Scan for the cell matching the given text and deliver its (X, Y) coordinate at center. 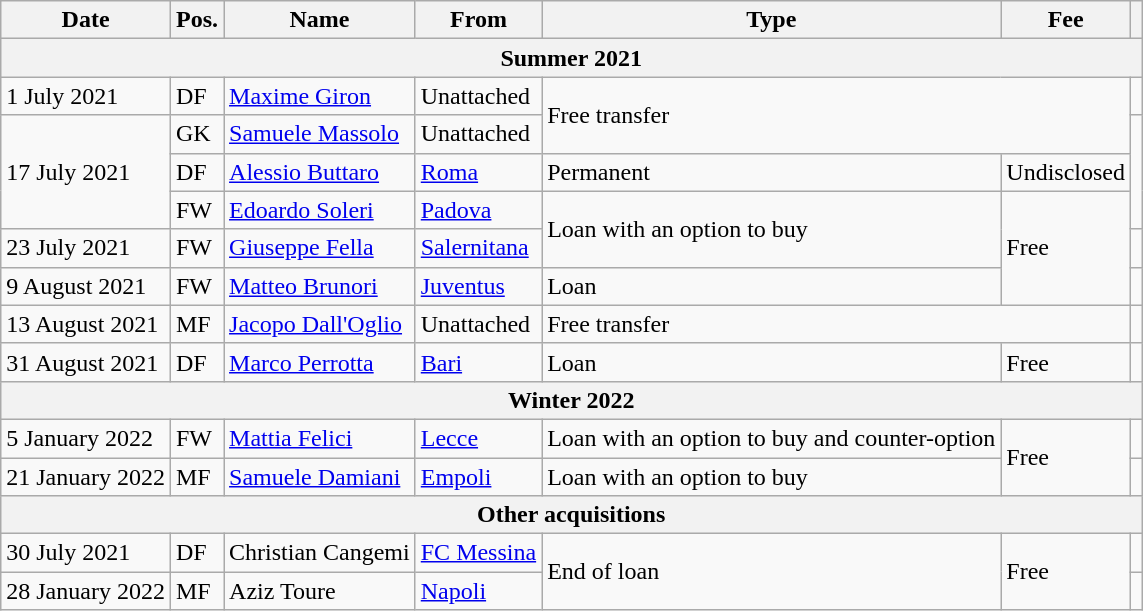
1 July 2021 (86, 96)
28 January 2022 (86, 591)
Juventus (478, 286)
Jacopo Dall'Oglio (320, 324)
Maxime Giron (320, 96)
Name (320, 20)
13 August 2021 (86, 324)
Christian Cangemi (320, 553)
31 August 2021 (86, 362)
Winter 2022 (572, 400)
Bari (478, 362)
Roma (478, 172)
Lecce (478, 438)
17 July 2021 (86, 172)
Edoardo Soleri (320, 210)
Mattia Felici (320, 438)
Date (86, 20)
Samuele Massolo (320, 134)
Empoli (478, 477)
From (478, 20)
30 July 2021 (86, 553)
FC Messina (478, 553)
Other acquisitions (572, 515)
GK (196, 134)
Giuseppe Fella (320, 248)
Marco Perrotta (320, 362)
Padova (478, 210)
Salernitana (478, 248)
23 July 2021 (86, 248)
Alessio Buttaro (320, 172)
Undisclosed (1066, 172)
Summer 2021 (572, 58)
End of loan (772, 572)
9 August 2021 (86, 286)
Permanent (772, 172)
Loan with an option to buy and counter-option (772, 438)
Napoli (478, 591)
Aziz Toure (320, 591)
Pos. (196, 20)
Matteo Brunori (320, 286)
Type (772, 20)
5 January 2022 (86, 438)
Samuele Damiani (320, 477)
21 January 2022 (86, 477)
Fee (1066, 20)
